Identify which cell holds the provided text, then report its (X, Y) central coordinate. 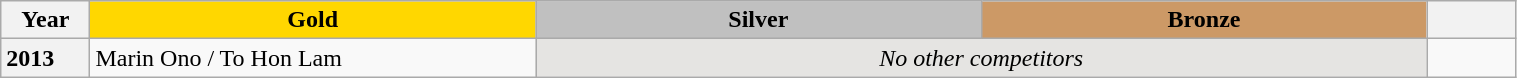
Gold (313, 20)
No other competitors (982, 58)
Marin Ono / To Hon Lam (313, 58)
Year (46, 20)
Bronze (1204, 20)
2013 (46, 58)
Silver (759, 20)
